Output the [X, Y] coordinate of the center of the cell containing the given text.  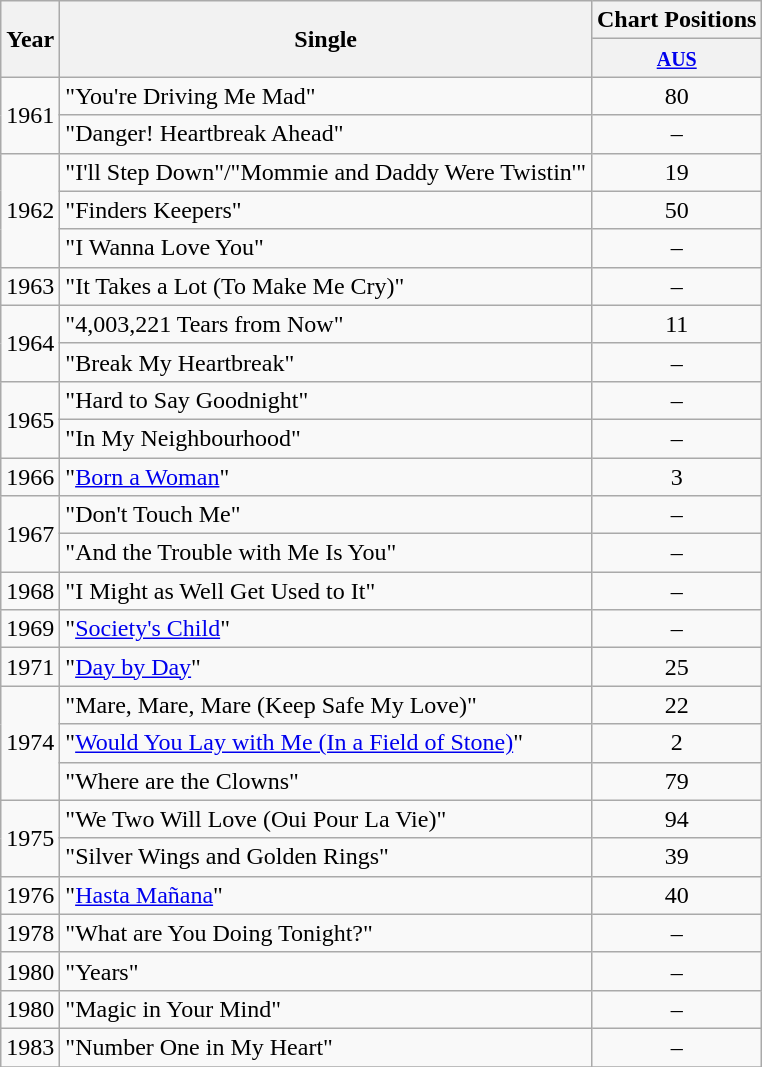
"Magic in Your Mind" [326, 1009]
11 [676, 324]
80 [676, 96]
"Hasta Mañana" [326, 895]
"Hard to Say Goodnight" [326, 400]
"Where are the Clowns" [326, 781]
AUS [676, 58]
"It Takes a Lot (To Make Me Cry)" [326, 286]
"We Two Will Love (Oui Pour La Vie)" [326, 819]
"Break My Heartbreak" [326, 362]
1975 [30, 838]
"Number One in My Heart" [326, 1047]
1969 [30, 629]
1962 [30, 210]
2 [676, 743]
1961 [30, 115]
"Day by Day" [326, 667]
"Mare, Mare, Mare (Keep Safe My Love)" [326, 705]
22 [676, 705]
1976 [30, 895]
"I'll Step Down"/"Mommie and Daddy Were Twistin'" [326, 172]
"I Might as Well Get Used to It" [326, 591]
"In My Neighbourhood" [326, 438]
"Years" [326, 971]
"And the Trouble with Me Is You" [326, 553]
94 [676, 819]
"Danger! Heartbreak Ahead" [326, 134]
1974 [30, 743]
39 [676, 857]
40 [676, 895]
"Society's Child" [326, 629]
3 [676, 477]
"Finders Keepers" [326, 210]
1967 [30, 534]
Single [326, 39]
25 [676, 667]
Chart Positions [676, 20]
"Silver Wings and Golden Rings" [326, 857]
1964 [30, 343]
"You're Driving Me Mad" [326, 96]
79 [676, 781]
Year [30, 39]
1983 [30, 1047]
"I Wanna Love You" [326, 248]
"Born a Woman" [326, 477]
19 [676, 172]
1966 [30, 477]
"What are You Doing Tonight?" [326, 933]
50 [676, 210]
"Don't Touch Me" [326, 515]
1978 [30, 933]
1965 [30, 419]
1968 [30, 591]
1971 [30, 667]
1963 [30, 286]
"4,003,221 Tears from Now" [326, 324]
"Would You Lay with Me (In a Field of Stone)" [326, 743]
